For the text-containing cell, return its midpoint in [X, Y] coordinate format. 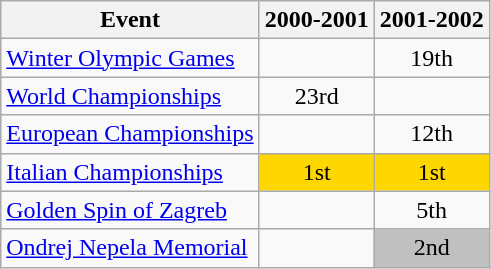
European Championships [130, 134]
2nd [432, 248]
Italian Championships [130, 172]
23rd [316, 96]
Event [130, 20]
Ondrej Nepela Memorial [130, 248]
Winter Olympic Games [130, 58]
2001-2002 [432, 20]
World Championships [130, 96]
19th [432, 58]
5th [432, 210]
12th [432, 134]
Golden Spin of Zagreb [130, 210]
2000-2001 [316, 20]
